Extract the [x, y] coordinate from the center of the cell holding the provided text.  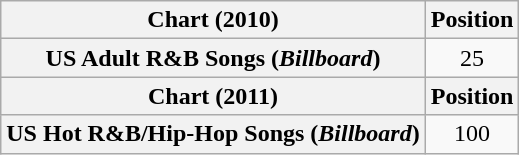
25 [472, 58]
US Adult R&B Songs (Billboard) [213, 58]
100 [472, 134]
Chart (2011) [213, 96]
US Hot R&B/Hip-Hop Songs (Billboard) [213, 134]
Chart (2010) [213, 20]
